Locate the cell with the specified text and output its [x, y] center coordinate. 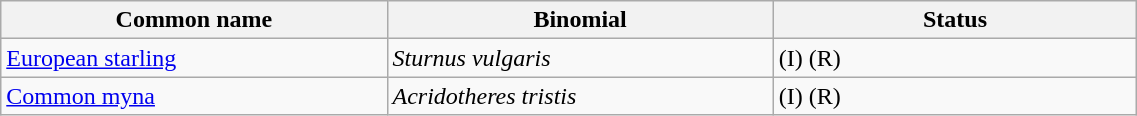
Status [955, 20]
European starling [194, 58]
Common name [194, 20]
Sturnus vulgaris [580, 58]
Acridotheres tristis [580, 96]
Binomial [580, 20]
Common myna [194, 96]
